Find where the given text appears and provide that cell's center as (X, Y) coordinate. 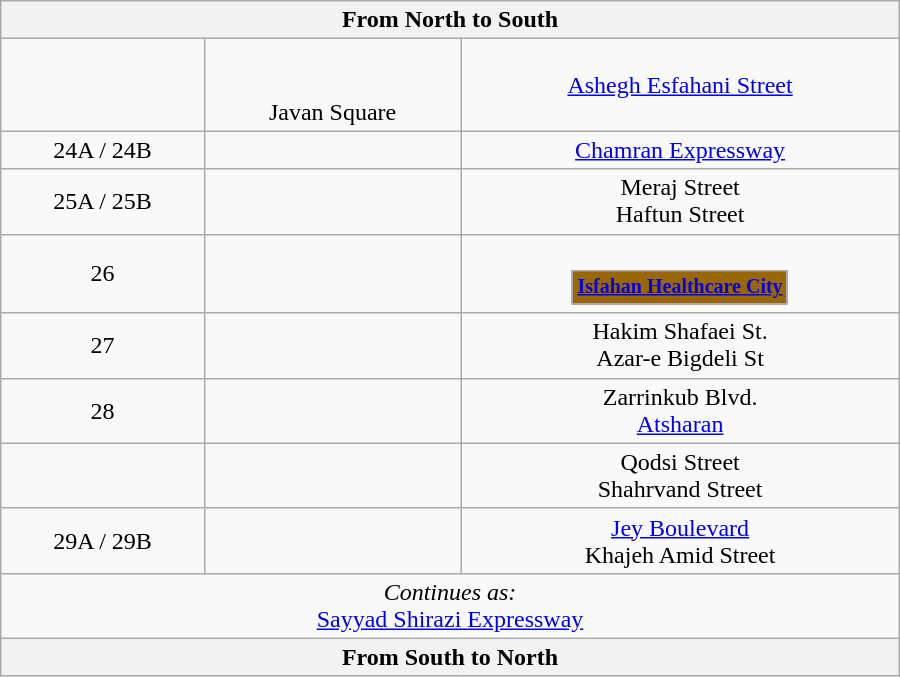
Qodsi Street Shahrvand Street (680, 476)
27 (103, 346)
26 (103, 274)
Javan Square (332, 85)
Meraj Street Haftun Street (680, 202)
Jey Boulevard Khajeh Amid Street (680, 540)
29A / 29B (103, 540)
24A / 24B (103, 150)
Hakim Shafaei St. Azar-e Bigdeli St (680, 346)
Ashegh Esfahani Street (680, 85)
Zarrinkub Blvd.Atsharan (680, 410)
Chamran Expressway (680, 150)
From South to North (450, 657)
25A / 25B (103, 202)
From North to South (450, 20)
Continues as: Sayyad Shirazi Expressway (450, 606)
28 (103, 410)
